Determine the (X, Y) coordinate at the center of the cell enclosing the given text.  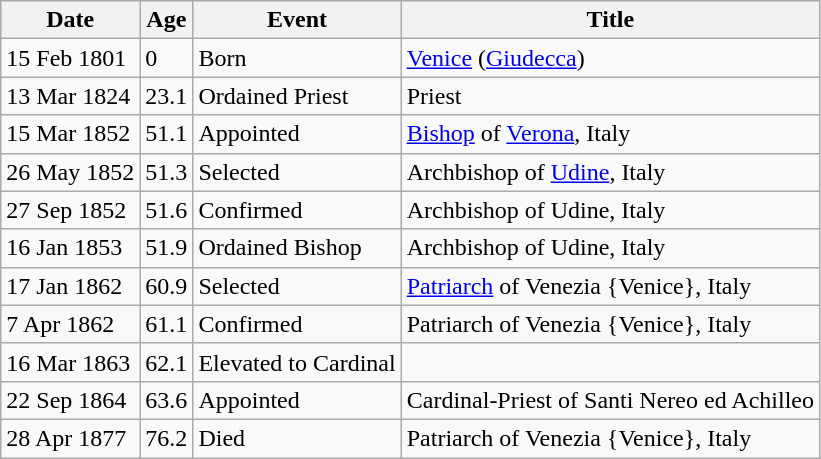
Venice (Giudecca) (610, 58)
Cardinal-Priest of Santi Nereo ed Achilleo (610, 400)
63.6 (166, 400)
Elevated to Cardinal (297, 362)
60.9 (166, 286)
Ordained Bishop (297, 248)
51.1 (166, 134)
Died (297, 438)
51.6 (166, 210)
27 Sep 1852 (70, 210)
Priest (610, 96)
17 Jan 1862 (70, 286)
Ordained Priest (297, 96)
76.2 (166, 438)
26 May 1852 (70, 172)
23.1 (166, 96)
61.1 (166, 324)
Title (610, 20)
15 Mar 1852 (70, 134)
62.1 (166, 362)
Date (70, 20)
22 Sep 1864 (70, 400)
7 Apr 1862 (70, 324)
Event (297, 20)
28 Apr 1877 (70, 438)
Bishop of Verona, Italy (610, 134)
Born (297, 58)
16 Mar 1863 (70, 362)
Age (166, 20)
0 (166, 58)
15 Feb 1801 (70, 58)
13 Mar 1824 (70, 96)
51.9 (166, 248)
16 Jan 1853 (70, 248)
51.3 (166, 172)
